Extract the (x, y) coordinate from the center of the cell holding the provided text.  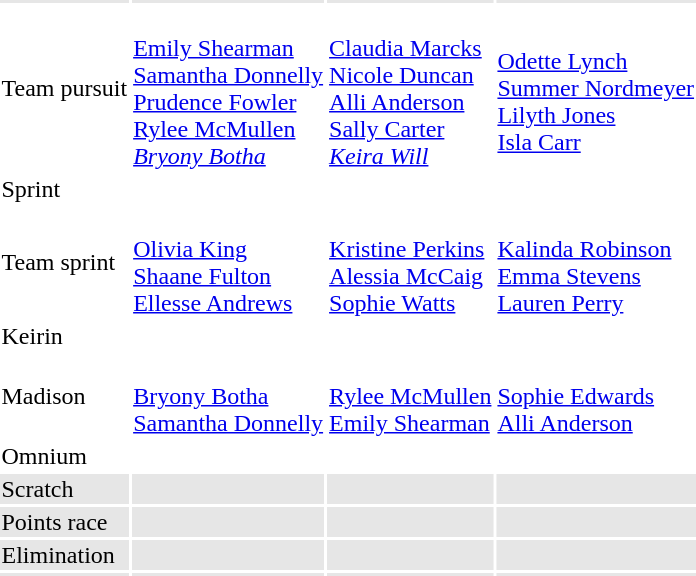
Sophie EdwardsAlli Anderson (596, 396)
Rylee McMullenEmily Shearman (410, 396)
Team pursuit (64, 88)
Points race (64, 522)
Kalinda RobinsonEmma StevensLauren Perry (596, 262)
Emily ShearmanSamantha DonnellyPrudence FowlerRylee McMullenBryony Botha (228, 88)
Sprint (64, 189)
Madison (64, 396)
Keirin (64, 336)
Odette LynchSummer NordmeyerLilyth JonesIsla Carr (596, 88)
Claudia MarcksNicole DuncanAlli AndersonSally CarterKeira Will (410, 88)
Bryony BothaSamantha Donnelly (228, 396)
Omnium (64, 456)
Olivia KingShaane FultonEllesse Andrews (228, 262)
Elimination (64, 555)
Scratch (64, 489)
Kristine PerkinsAlessia McCaigSophie Watts (410, 262)
Team sprint (64, 262)
